From the cell containing the given text, extract its center point as (x, y) coordinate. 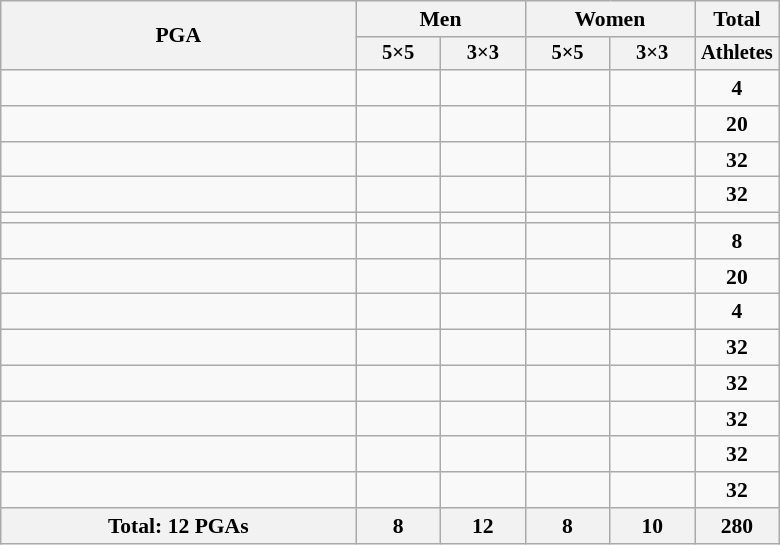
10 (652, 526)
280 (738, 526)
Total: 12 PGAs (178, 526)
Athletes (738, 54)
Men (440, 19)
12 (482, 526)
Women (610, 19)
PGA (178, 36)
Total (738, 19)
